Capture the cell that displays the provided text and extract its (X, Y) central coordinate. 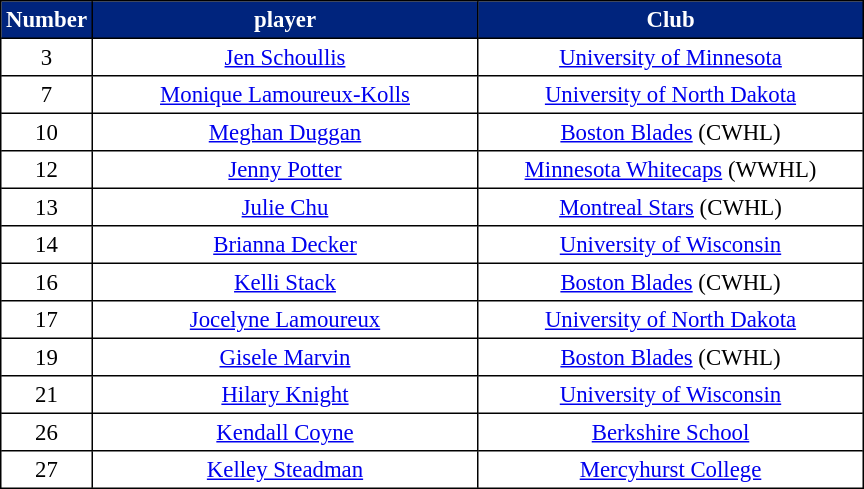
17 (47, 320)
Berkshire School (671, 432)
Kelley Steadman (285, 470)
Meghan Duggan (285, 132)
7 (47, 95)
Mercyhurst College (671, 470)
Minnesota Whitecaps (WWHL) (671, 170)
Kendall Coyne (285, 432)
13 (47, 207)
27 (47, 470)
Brianna Decker (285, 245)
Club (671, 20)
10 (47, 132)
Hilary Knight (285, 395)
26 (47, 432)
Julie Chu (285, 207)
Jen Schoullis (285, 57)
3 (47, 57)
Monique Lamoureux-Kolls (285, 95)
Jenny Potter (285, 170)
player (285, 20)
Gisele Marvin (285, 357)
21 (47, 395)
Montreal Stars (CWHL) (671, 207)
16 (47, 282)
19 (47, 357)
14 (47, 245)
12 (47, 170)
Number (47, 20)
Jocelyne Lamoureux (285, 320)
Kelli Stack (285, 282)
University of Minnesota (671, 57)
